Detect which cell encompasses the target text, then output its [X, Y] center coordinate. 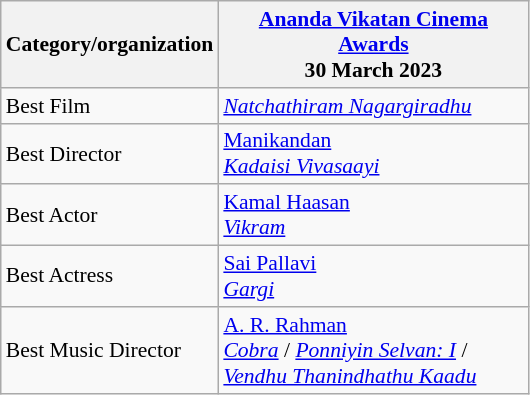
Sai PallaviGargi [373, 276]
Best Actress [110, 276]
Category/organization [110, 44]
A. R. Rahman Cobra / Ponniyin Selvan: I / Vendhu Thanindhathu Kaadu [373, 350]
Natchathiram Nagargiradhu [373, 106]
Kamal HaasanVikram [373, 216]
Manikandan Kadaisi Vivasaayi [373, 154]
Best Music Director [110, 350]
Best Actor [110, 216]
Best Director [110, 154]
Best Film [110, 106]
Ananda Vikatan Cinema Awards30 March 2023 [373, 44]
